Provide the [X, Y] coordinate of the cell's center where the given text is located.  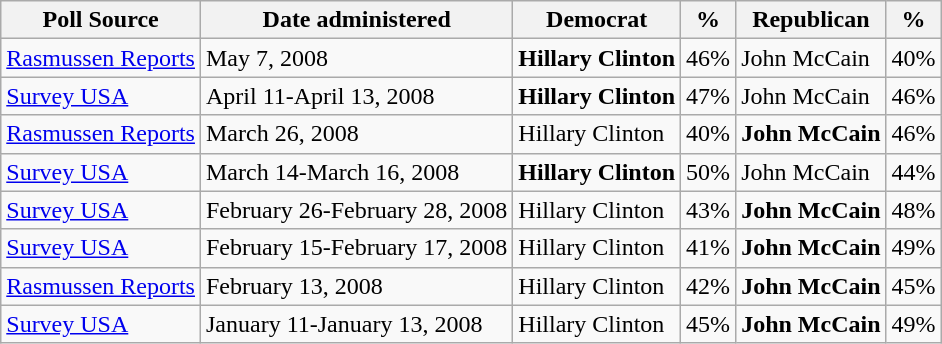
50% [708, 172]
41% [708, 248]
47% [708, 96]
January 11-January 13, 2008 [356, 324]
Poll Source [101, 20]
February 13, 2008 [356, 286]
May 7, 2008 [356, 58]
March 14-March 16, 2008 [356, 172]
Republican [811, 20]
48% [914, 210]
44% [914, 172]
Democrat [597, 20]
Date administered [356, 20]
February 15-February 17, 2008 [356, 248]
April 11-April 13, 2008 [356, 96]
42% [708, 286]
February 26-February 28, 2008 [356, 210]
43% [708, 210]
March 26, 2008 [356, 134]
